Extract the (x, y) coordinate from the center of the cell holding the provided text.  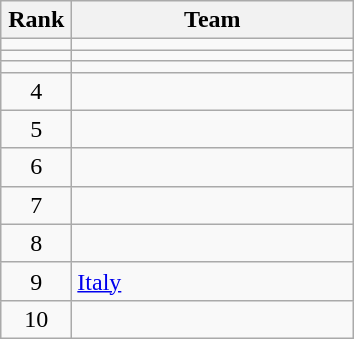
10 (36, 319)
8 (36, 243)
Rank (36, 20)
Team (212, 20)
4 (36, 91)
6 (36, 167)
7 (36, 205)
9 (36, 281)
Italy (212, 281)
5 (36, 129)
